Scan for the cell matching the given text and deliver its (x, y) coordinate at center. 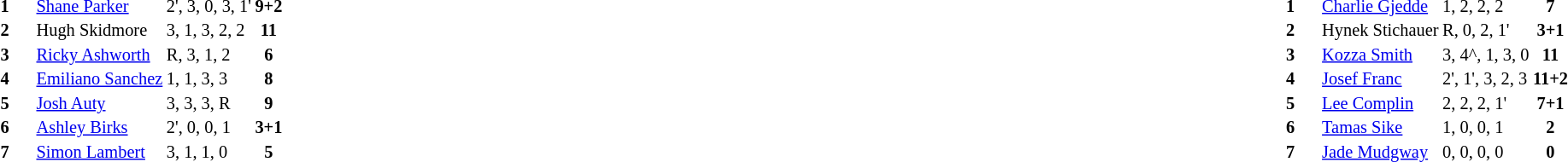
3, 3, 3, R (208, 104)
Tamas Sike (1381, 128)
Ricky Ashworth (99, 55)
3, 1, 3, 2, 2 (208, 31)
3, 4^, 1, 3, 0 (1486, 55)
5 (1302, 104)
R, 0, 2, 1' (1486, 31)
Josef Franc (1381, 80)
Josh Auty (99, 104)
2', 0, 0, 1 (208, 128)
Lee Complin (1381, 104)
Hynek Stichauer (1381, 31)
Ashley Birks (99, 128)
Hugh Skidmore (99, 31)
R, 3, 1, 2 (208, 55)
Emiliano Sanchez (99, 80)
9 (268, 104)
1, 0, 0, 1 (1486, 128)
2 (1302, 31)
3 (1302, 55)
11 (268, 31)
8 (268, 80)
3+1 (268, 128)
2', 1', 3, 2, 3 (1486, 80)
Kozza Smith (1381, 55)
2, 2, 2, 1' (1486, 104)
4 (1302, 80)
1, 1, 3, 3 (208, 80)
